Scan for the cell matching the given text and deliver its [X, Y] coordinate at center. 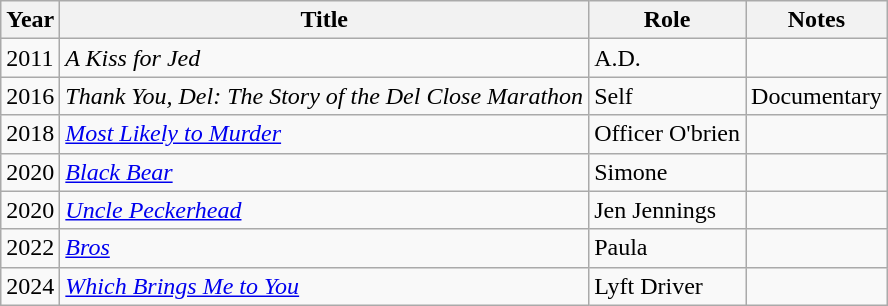
2022 [30, 248]
2016 [30, 96]
A Kiss for Jed [324, 58]
Self [668, 96]
Uncle Peckerhead [324, 210]
Thank You, Del: The Story of the Del Close Marathon [324, 96]
Paula [668, 248]
Year [30, 20]
Most Likely to Murder [324, 134]
Black Bear [324, 172]
Which Brings Me to You [324, 286]
Role [668, 20]
2011 [30, 58]
Bros [324, 248]
A.D. [668, 58]
2018 [30, 134]
2024 [30, 286]
Documentary [817, 96]
Title [324, 20]
Notes [817, 20]
Simone [668, 172]
Jen Jennings [668, 210]
Lyft Driver [668, 286]
Officer O'brien [668, 134]
